Extract the [x, y] coordinate from the center of the cell holding the provided text.  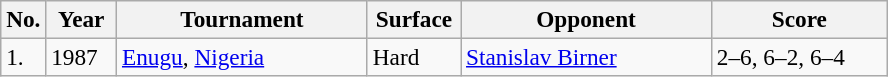
Score [799, 19]
Tournament [242, 19]
Enugu, Nigeria [242, 57]
Opponent [586, 19]
2–6, 6–2, 6–4 [799, 57]
Year [82, 19]
1. [24, 57]
Hard [414, 57]
1987 [82, 57]
Stanislav Birner [586, 57]
No. [24, 19]
Surface [414, 19]
